For the text-containing cell, return its midpoint in [x, y] coordinate format. 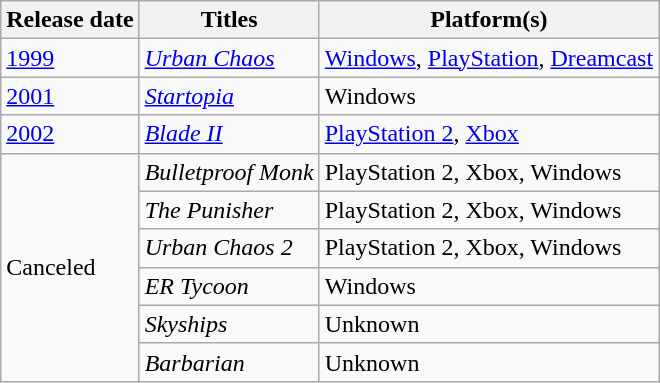
2001 [70, 96]
1999 [70, 58]
Release date [70, 20]
Urban Chaos [229, 58]
Canceled [70, 267]
2002 [70, 134]
The Punisher [229, 210]
Urban Chaos 2 [229, 248]
Blade II [229, 134]
ER Tycoon [229, 286]
Titles [229, 20]
PlayStation 2, Xbox [488, 134]
Barbarian [229, 362]
Platform(s) [488, 20]
Bulletproof Monk [229, 172]
Windows, PlayStation, Dreamcast [488, 58]
Startopia [229, 96]
Skyships [229, 324]
